Determine the (x, y) coordinate at the center of the cell enclosing the given text.  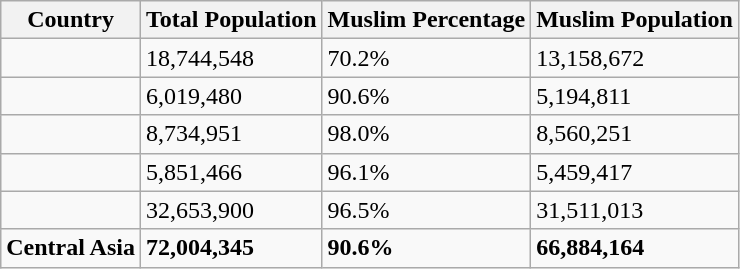
6,019,480 (231, 96)
70.2% (426, 58)
32,653,900 (231, 210)
13,158,672 (635, 58)
98.0% (426, 134)
5,851,466 (231, 172)
96.1% (426, 172)
31,511,013 (635, 210)
96.5% (426, 210)
Country (71, 20)
8,560,251 (635, 134)
66,884,164 (635, 248)
5,194,811 (635, 96)
Muslim Population (635, 20)
Total Population (231, 20)
Central Asia (71, 248)
18,744,548 (231, 58)
5,459,417 (635, 172)
72,004,345 (231, 248)
Muslim Percentage (426, 20)
8,734,951 (231, 134)
